Return [X, Y] of the center of cell containing provided text 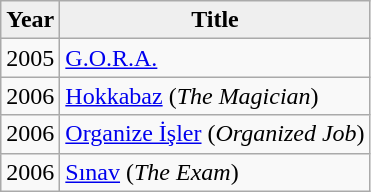
Title [215, 20]
Year [30, 20]
Sınav (The Exam) [215, 172]
Organize İşler (Organized Job) [215, 134]
G.O.R.A. [215, 58]
2005 [30, 58]
Hokkabaz (The Magician) [215, 96]
